Capture the cell that displays the provided text and extract its [x, y] central coordinate. 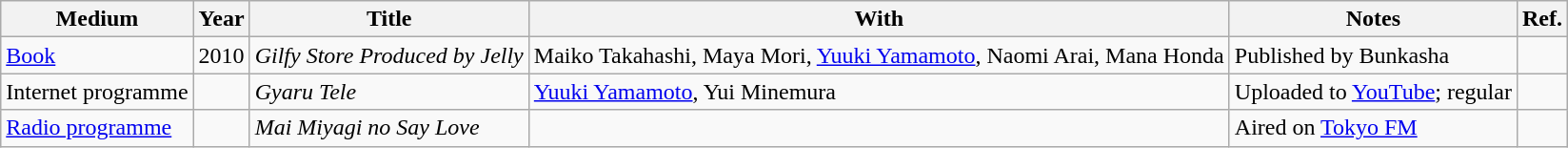
Ref. [1542, 19]
Title [388, 19]
Yuuki Yamamoto, Yui Minemura [879, 92]
2010 [221, 55]
Medium [97, 19]
Maiko Takahashi, Maya Mori, Yuuki Yamamoto, Naomi Arai, Mana Honda [879, 55]
With [879, 19]
Year [221, 19]
Aired on Tokyo FM [1373, 128]
Uploaded to YouTube; regular [1373, 92]
Published by Bunkasha [1373, 55]
Book [97, 55]
Notes [1373, 19]
Gilfy Store Produced by Jelly [388, 55]
Gyaru Tele [388, 92]
Internet programme [97, 92]
Radio programme [97, 128]
Mai Miyagi no Say Love [388, 128]
